Search for the cell housing the specified text and yield its [X, Y] center coordinate. 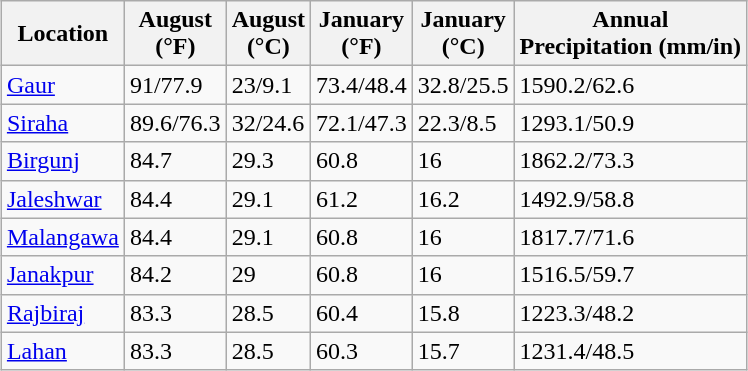
January(°C) [463, 34]
29.3 [268, 161]
73.4/48.4 [362, 85]
1223.3/48.2 [630, 313]
60.4 [362, 313]
Malangawa [62, 237]
23/9.1 [268, 85]
August(°C) [268, 34]
AnnualPrecipitation (mm/in) [630, 34]
August(°F) [175, 34]
1516.5/59.7 [630, 275]
1293.1/50.9 [630, 123]
16.2 [463, 199]
Location [62, 34]
32.8/25.5 [463, 85]
Gaur [62, 85]
89.6/76.3 [175, 123]
15.7 [463, 351]
Janakpur [62, 275]
84.2 [175, 275]
Siraha [62, 123]
60.3 [362, 351]
32/24.6 [268, 123]
1862.2/73.3 [630, 161]
1590.2/62.6 [630, 85]
1231.4/48.5 [630, 351]
Birgunj [62, 161]
91/77.9 [175, 85]
January(°F) [362, 34]
15.8 [463, 313]
1817.7/71.6 [630, 237]
1492.9/58.8 [630, 199]
Rajbiraj [62, 313]
84.7 [175, 161]
72.1/47.3 [362, 123]
Lahan [62, 351]
Jaleshwar [62, 199]
61.2 [362, 199]
29 [268, 275]
22.3/8.5 [463, 123]
